Provide the [X, Y] coordinate of the cell's center where the given text is located.  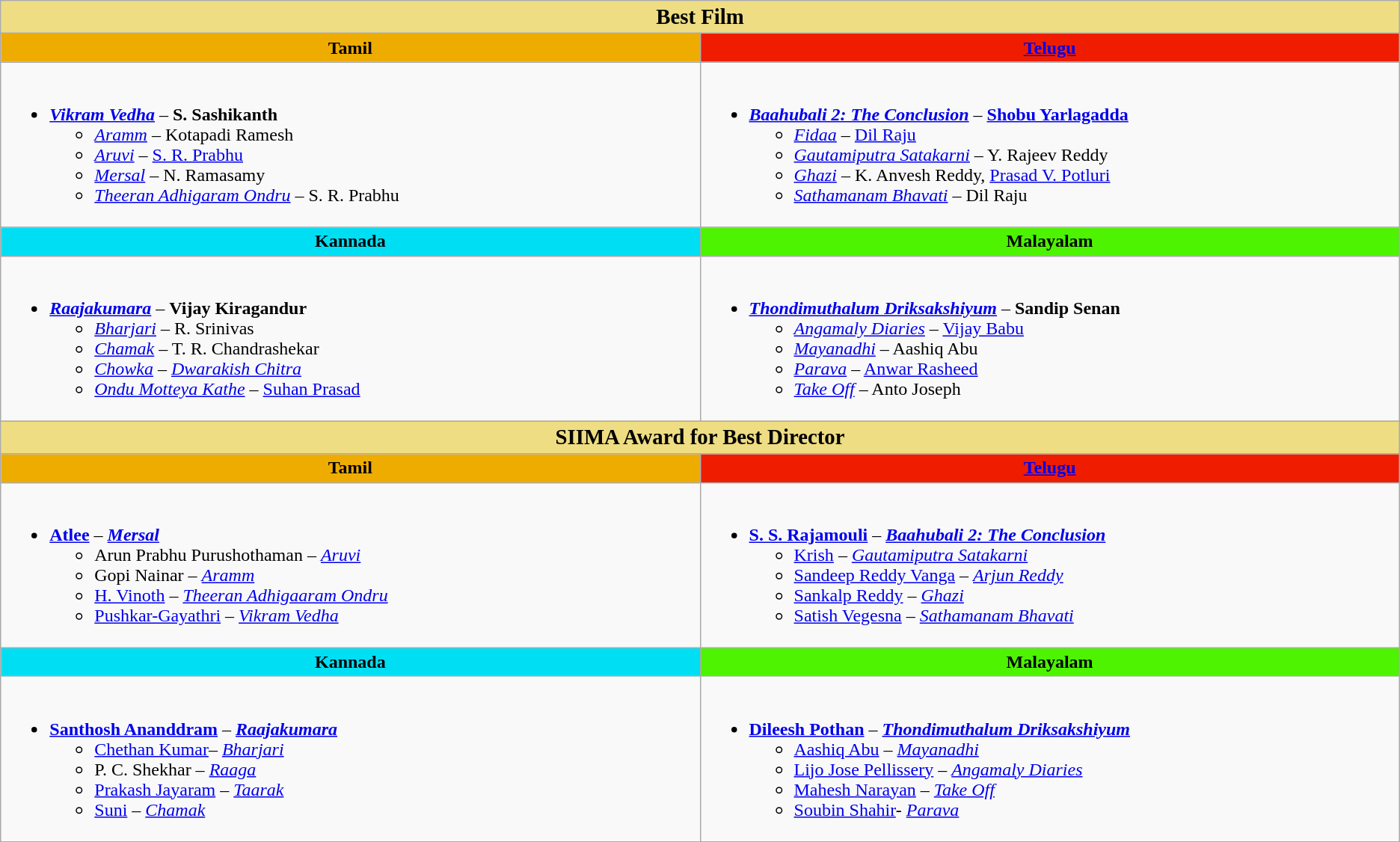
Vikram Vedha – S. SashikanthAramm – Kotapadi RameshAruvi – S. R. PrabhuMersal – N. RamasamyTheeran Adhigaram Ondru – S. R. Prabhu [350, 145]
Thondimuthalum Driksakshiyum – Sandip SenanAngamaly Diaries – Vijay BabuMayanadhi – Aashiq AbuParava – Anwar RasheedTake Off – Anto Joseph [1050, 338]
Atlee – MersalArun Prabhu Purushothaman – AruviGopi Nainar – ArammH. Vinoth – Theeran Adhigaaram OndruPushkar-Gayathri – Vikram Vedha [350, 565]
Best Film [700, 17]
Santhosh Ananddram – RaajakumaraChethan Kumar– BharjariP. C. Shekhar – RaagaPrakash Jayaram – TaarakSuni – Chamak [350, 758]
SIIMA Award for Best Director [700, 437]
Raajakumara – Vijay KiragandurBharjari – R. SrinivasChamak – T. R. ChandrashekarChowka – Dwarakish ChitraOndu Motteya Kathe – Suhan Prasad [350, 338]
